Identify which cell holds the provided text, then report its [x, y] central coordinate. 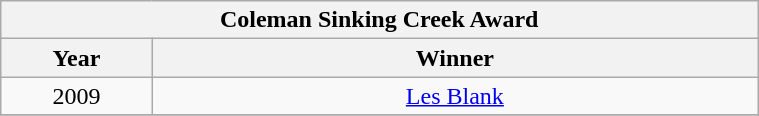
Year [76, 58]
2009 [76, 96]
Winner [455, 58]
Les Blank [455, 96]
Coleman Sinking Creek Award [380, 20]
